Locate the cell with the specified text and output its [X, Y] center coordinate. 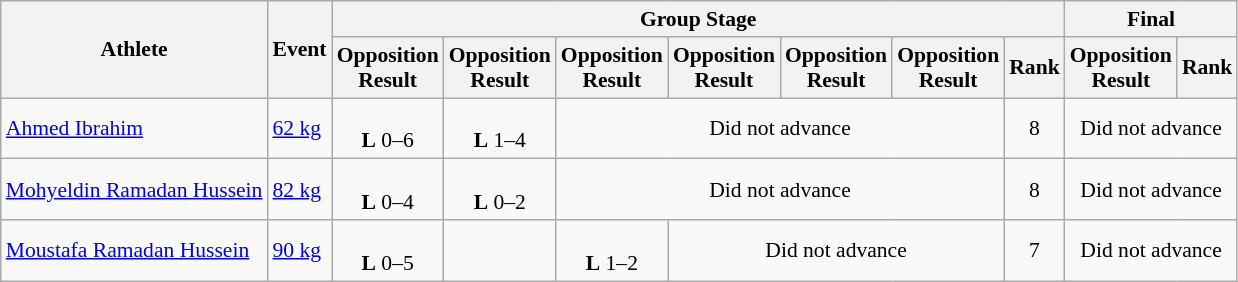
L 1–4 [500, 128]
L 0–2 [500, 190]
Final [1152, 19]
L 0–5 [388, 250]
Event [299, 50]
L 1–2 [612, 250]
90 kg [299, 250]
82 kg [299, 190]
Ahmed Ibrahim [134, 128]
Athlete [134, 50]
Moustafa Ramadan Hussein [134, 250]
Group Stage [698, 19]
7 [1034, 250]
L 0–4 [388, 190]
62 kg [299, 128]
Mohyeldin Ramadan Hussein [134, 190]
L 0–6 [388, 128]
